Locate the cell with the specified text and output its (x, y) center coordinate. 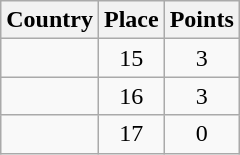
17 (131, 134)
15 (131, 58)
0 (202, 134)
Country (50, 20)
16 (131, 96)
Points (202, 20)
Place (131, 20)
